From the cell containing the given text, extract its center point as (X, Y) coordinate. 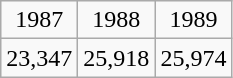
1987 (40, 20)
25,974 (194, 58)
1989 (194, 20)
25,918 (116, 58)
23,347 (40, 58)
1988 (116, 20)
